Return (x, y) of the center of cell containing provided text 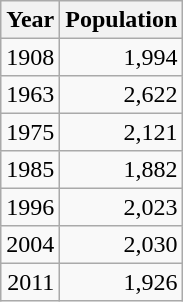
1963 (30, 94)
1908 (30, 56)
1975 (30, 132)
2004 (30, 244)
Year (30, 20)
1,926 (122, 282)
2,622 (122, 94)
1985 (30, 170)
2,121 (122, 132)
1,994 (122, 56)
2011 (30, 282)
2,030 (122, 244)
1996 (30, 206)
1,882 (122, 170)
Population (122, 20)
2,023 (122, 206)
